For the text-containing cell, return its midpoint in [X, Y] coordinate format. 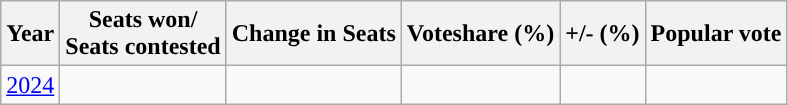
2024 [30, 85]
+/- (%) [602, 34]
Popular vote [716, 34]
Voteshare (%) [480, 34]
Seats won/ Seats contested [143, 34]
Year [30, 34]
Change in Seats [314, 34]
